Provide the [X, Y] coordinate of the cell's center where the given text is located.  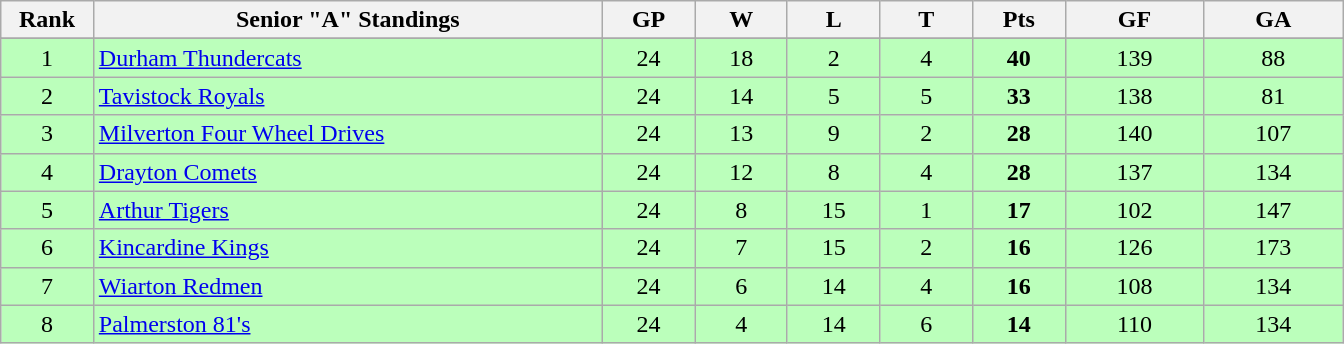
81 [1274, 96]
138 [1134, 96]
137 [1134, 172]
Rank [48, 20]
Durham Thundercats [348, 58]
18 [742, 58]
102 [1134, 210]
140 [1134, 134]
3 [48, 134]
Milverton Four Wheel Drives [348, 134]
13 [742, 134]
110 [1134, 324]
107 [1274, 134]
Palmerston 81's [348, 324]
17 [1020, 210]
L [834, 20]
W [742, 20]
88 [1274, 58]
Arthur Tigers [348, 210]
Drayton Comets [348, 172]
139 [1134, 58]
126 [1134, 248]
9 [834, 134]
173 [1274, 248]
40 [1020, 58]
GF [1134, 20]
Tavistock Royals [348, 96]
Wiarton Redmen [348, 286]
GA [1274, 20]
33 [1020, 96]
Pts [1020, 20]
12 [742, 172]
Senior "A" Standings [348, 20]
Kincardine Kings [348, 248]
GP [648, 20]
147 [1274, 210]
108 [1134, 286]
T [926, 20]
